Extract the [x, y] coordinate from the center of the cell holding the provided text.  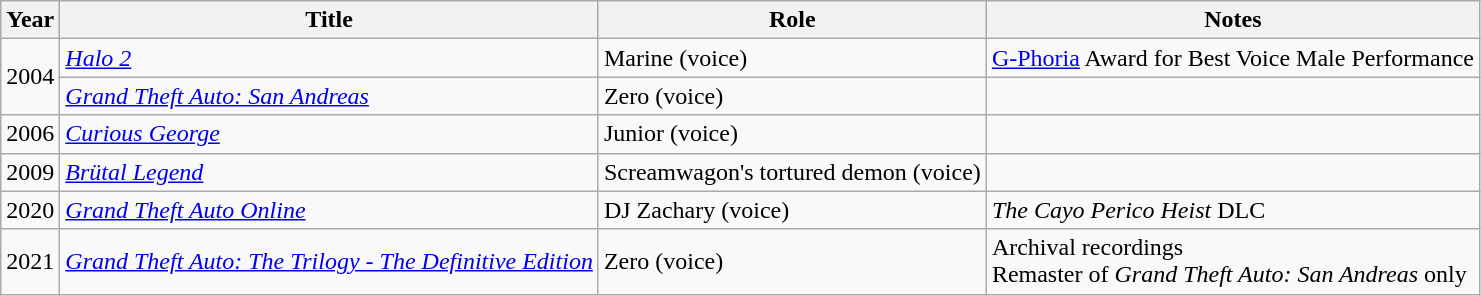
Curious George [330, 134]
2021 [30, 262]
Marine (voice) [792, 58]
Grand Theft Auto Online [330, 210]
Brütal Legend [330, 172]
2004 [30, 77]
DJ Zachary (voice) [792, 210]
Screamwagon's tortured demon (voice) [792, 172]
Halo 2 [330, 58]
2006 [30, 134]
Title [330, 20]
2009 [30, 172]
Role [792, 20]
The Cayo Perico Heist DLC [1232, 210]
Grand Theft Auto: The Trilogy - The Definitive Edition [330, 262]
Archival recordingsRemaster of Grand Theft Auto: San Andreas only [1232, 262]
Notes [1232, 20]
2020 [30, 210]
Grand Theft Auto: San Andreas [330, 96]
G-Phoria Award for Best Voice Male Performance [1232, 58]
Junior (voice) [792, 134]
Year [30, 20]
